Scan for the cell matching the given text and deliver its [x, y] coordinate at center. 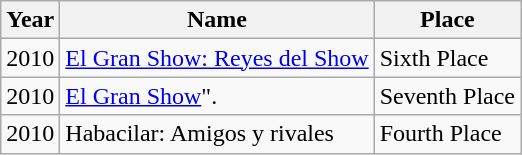
Place [447, 20]
El Gran Show". [217, 96]
Habacilar: Amigos y rivales [217, 134]
Name [217, 20]
El Gran Show: Reyes del Show [217, 58]
Fourth Place [447, 134]
Year [30, 20]
Sixth Place [447, 58]
Seventh Place [447, 96]
